Find where the given text appears and provide that cell's center as [x, y] coordinate. 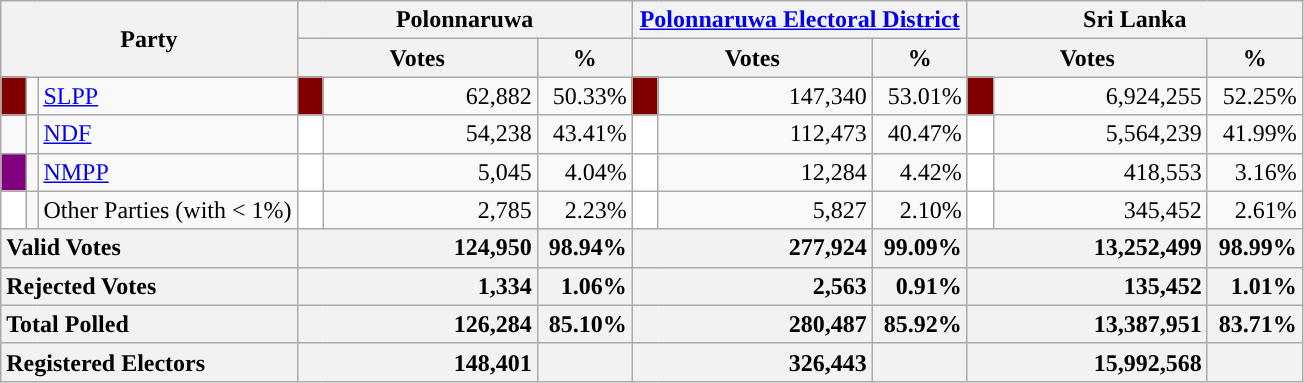
124,950 [417, 248]
2,563 [752, 286]
112,473 [765, 134]
345,452 [1100, 210]
Polonnaruwa [464, 20]
Registered Electors [149, 362]
1,334 [417, 286]
2.23% [584, 210]
135,452 [1087, 286]
41.99% [1254, 134]
4.42% [920, 172]
99.09% [920, 248]
1.06% [584, 286]
2.61% [1254, 210]
5,045 [430, 172]
Rejected Votes [149, 286]
0.91% [920, 286]
62,882 [430, 96]
5,827 [765, 210]
6,924,255 [1100, 96]
SLPP [168, 96]
NDF [168, 134]
52.25% [1254, 96]
126,284 [417, 324]
98.99% [1254, 248]
13,387,951 [1087, 324]
5,564,239 [1100, 134]
85.10% [584, 324]
Other Parties (with < 1%) [168, 210]
98.94% [584, 248]
277,924 [752, 248]
40.47% [920, 134]
Total Polled [149, 324]
54,238 [430, 134]
280,487 [752, 324]
4.04% [584, 172]
2.10% [920, 210]
NMPP [168, 172]
85.92% [920, 324]
Valid Votes [149, 248]
Polonnaruwa Electoral District [800, 20]
1.01% [1254, 286]
43.41% [584, 134]
83.71% [1254, 324]
148,401 [417, 362]
50.33% [584, 96]
2,785 [430, 210]
13,252,499 [1087, 248]
3.16% [1254, 172]
Sri Lanka [1134, 20]
53.01% [920, 96]
12,284 [765, 172]
Party [149, 39]
147,340 [765, 96]
418,553 [1100, 172]
326,443 [752, 362]
15,992,568 [1087, 362]
